From the cell containing the given text, extract its center point as (x, y) coordinate. 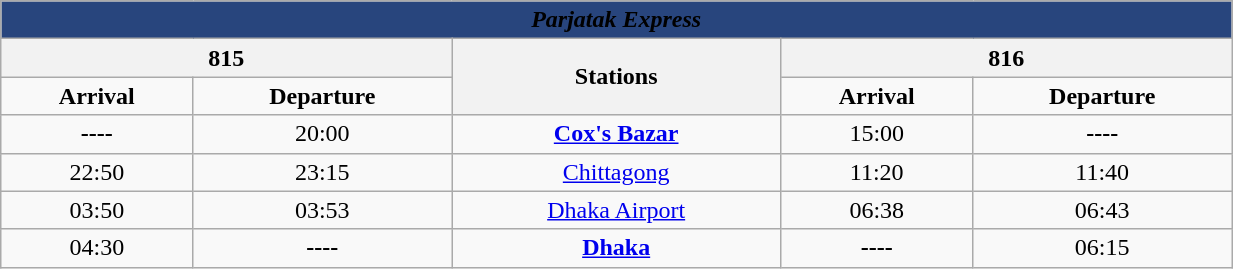
15:00 (877, 134)
Chittagong (616, 172)
Dhaka Airport (616, 210)
03:53 (322, 210)
Cox's Bazar (616, 134)
06:15 (1102, 248)
Dhaka (616, 248)
23:15 (322, 172)
04:30 (97, 248)
11:40 (1102, 172)
11:20 (877, 172)
Stations (616, 77)
815 (226, 58)
03:50 (97, 210)
06:43 (1102, 210)
Parjatak Express (616, 20)
22:50 (97, 172)
20:00 (322, 134)
06:38 (877, 210)
816 (1006, 58)
